Identify which cell holds the provided text, then report its (x, y) central coordinate. 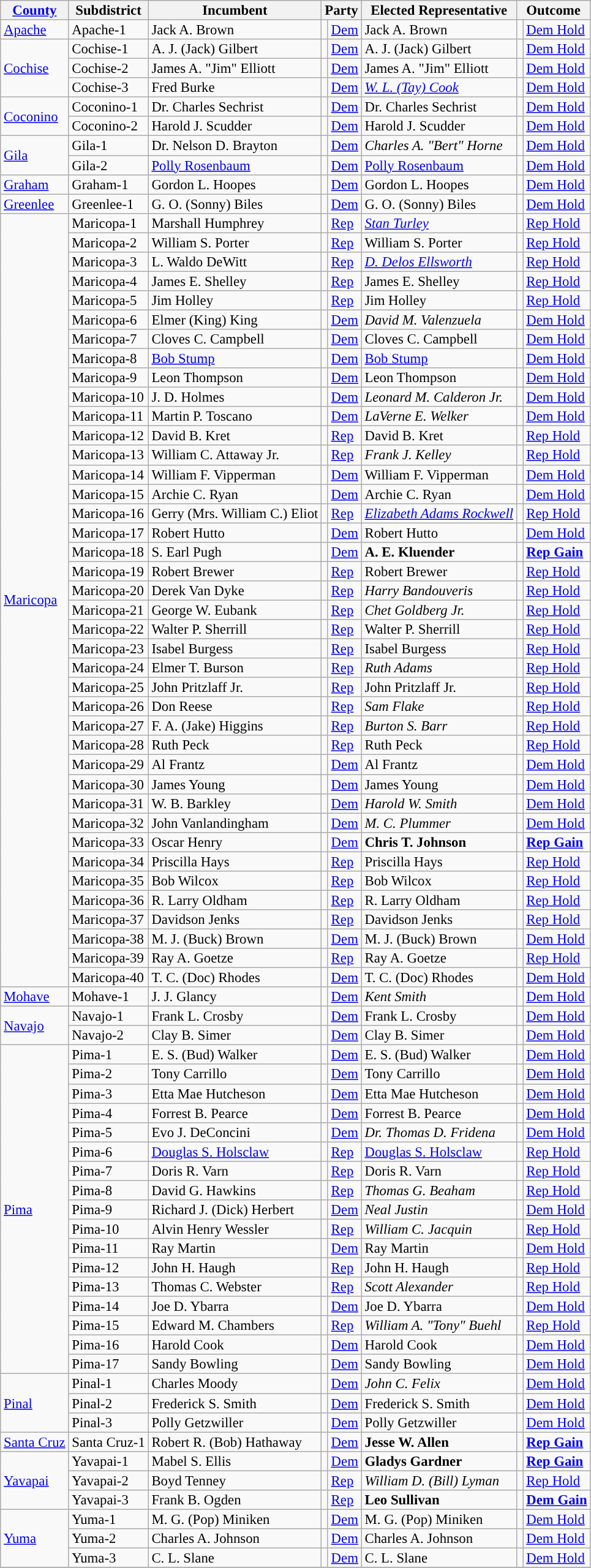
Maricopa-32 (108, 823)
S. Earl Pugh (235, 552)
John C. Felix (439, 1384)
Evo J. DeConcini (235, 1132)
Charles A. "Bert" Horne (439, 146)
Leonard M. Calderon Jr. (439, 397)
Maricopa-17 (108, 533)
Pima-6 (108, 1152)
W. B. Barkley (235, 803)
Maricopa-40 (108, 978)
Party (342, 10)
Pima-2 (108, 1075)
Stan Turley (439, 223)
Maricopa-1 (108, 223)
Elmer (King) King (235, 320)
A. E. Kluender (439, 552)
Robert R. (Bob) Hathaway (235, 1442)
Maricopa-6 (108, 320)
Chet Goldberg Jr. (439, 610)
County (34, 10)
Mabel S. Ellis (235, 1461)
Outcome (554, 10)
Maricopa-5 (108, 301)
F. A. (Jake) Higgins (235, 726)
Maricopa-24 (108, 668)
LaVerne E. Welker (439, 416)
Jesse W. Allen (439, 1442)
Maricopa-28 (108, 746)
Graham (34, 184)
Cochise-1 (108, 49)
Maricopa-37 (108, 920)
Santa Cruz-1 (108, 1442)
Santa Cruz (34, 1442)
Maricopa-34 (108, 861)
Maricopa-19 (108, 571)
Elizabeth Adams Rockwell (439, 513)
Coconino-1 (108, 107)
Cochise (34, 69)
Leo Sullivan (439, 1500)
Cochise-2 (108, 69)
Dr. Nelson D. Brayton (235, 146)
Thomas G. Beaham (439, 1190)
Navajo-2 (108, 1035)
Maricopa-38 (108, 939)
Navajo-1 (108, 1016)
Maricopa-14 (108, 475)
Yavapai (34, 1480)
Maricopa-10 (108, 397)
Incumbent (235, 10)
William C. Attaway Jr. (235, 456)
Greenlee (34, 204)
Fred Burke (235, 88)
Pinal (34, 1403)
Charles Moody (235, 1384)
Harry Bandouveris (439, 591)
Yavapai-1 (108, 1461)
Maricopa-29 (108, 765)
L. Waldo DeWitt (235, 262)
Graham-1 (108, 184)
William D. (Bill) Lyman (439, 1480)
Maricopa-2 (108, 242)
Pima (34, 1210)
Frank J. Kelley (439, 456)
Yuma (34, 1538)
M. C. Plummer (439, 823)
Maricopa-20 (108, 591)
Yavapai-2 (108, 1480)
J. J. Glancy (235, 997)
Dr. Thomas D. Fridena (439, 1132)
Marshall Humphrey (235, 223)
Pinal-2 (108, 1403)
George W. Eubank (235, 610)
Pima-17 (108, 1364)
Gerry (Mrs. William C.) Eliot (235, 513)
Pima-14 (108, 1307)
Pima-9 (108, 1210)
David G. Hawkins (235, 1190)
Gila-2 (108, 165)
Maricopa-3 (108, 262)
Cochise-3 (108, 88)
Pima-7 (108, 1171)
John Vanlandingham (235, 823)
Richard J. (Dick) Herbert (235, 1210)
Thomas C. Webster (235, 1287)
Dem Gain (557, 1500)
William C. Jacquin (439, 1229)
Chris T. Johnson (439, 842)
Edward M. Chambers (235, 1326)
Pima-15 (108, 1326)
Gila-1 (108, 146)
Maricopa-12 (108, 436)
Scott Alexander (439, 1287)
Pinal-1 (108, 1384)
Apache (34, 30)
Elmer T. Burson (235, 668)
Pima-3 (108, 1093)
Maricopa-30 (108, 784)
Mohave-1 (108, 997)
Maricopa-15 (108, 494)
Neal Justin (439, 1210)
Don Reese (235, 707)
Pima-11 (108, 1248)
Maricopa-18 (108, 552)
David M. Valenzuela (439, 320)
W. L. (Tay) Cook (439, 88)
Ruth Adams (439, 668)
Pima-8 (108, 1190)
Pima-4 (108, 1113)
Pima-1 (108, 1055)
Alvin Henry Wessler (235, 1229)
J. D. Holmes (235, 397)
Sam Flake (439, 707)
Apache-1 (108, 30)
Maricopa-31 (108, 803)
Maricopa-13 (108, 456)
Gila (34, 156)
Derek Van Dyke (235, 591)
Pima-13 (108, 1287)
Maricopa-25 (108, 688)
Gladys Gardner (439, 1461)
Subdistrict (108, 10)
Elected Representative (439, 10)
Pima-10 (108, 1229)
Maricopa-8 (108, 359)
Coconino (34, 116)
Maricopa-21 (108, 610)
Maricopa-27 (108, 726)
Harold W. Smith (439, 803)
William A. "Tony" Buehl (439, 1326)
Maricopa-35 (108, 881)
Coconino-2 (108, 126)
Yuma-1 (108, 1519)
Burton S. Barr (439, 726)
Maricopa-36 (108, 900)
Greenlee-1 (108, 204)
Martin P. Toscano (235, 416)
Frank B. Ogden (235, 1500)
Maricopa-33 (108, 842)
Boyd Tenney (235, 1480)
Maricopa (34, 600)
Pima-16 (108, 1345)
Yuma-3 (108, 1558)
Navajo (34, 1026)
Maricopa-4 (108, 281)
Pima-12 (108, 1268)
Maricopa-22 (108, 629)
Maricopa-9 (108, 378)
Yavapai-3 (108, 1500)
Maricopa-23 (108, 649)
Maricopa-7 (108, 339)
Kent Smith (439, 997)
D. Delos Ellsworth (439, 262)
Pinal-3 (108, 1422)
Maricopa-39 (108, 958)
Maricopa-26 (108, 707)
Maricopa-11 (108, 416)
Oscar Henry (235, 842)
Mohave (34, 997)
Yuma-2 (108, 1539)
Pima-5 (108, 1132)
Maricopa-16 (108, 513)
